Scan for the cell matching the given text and deliver its (x, y) coordinate at center. 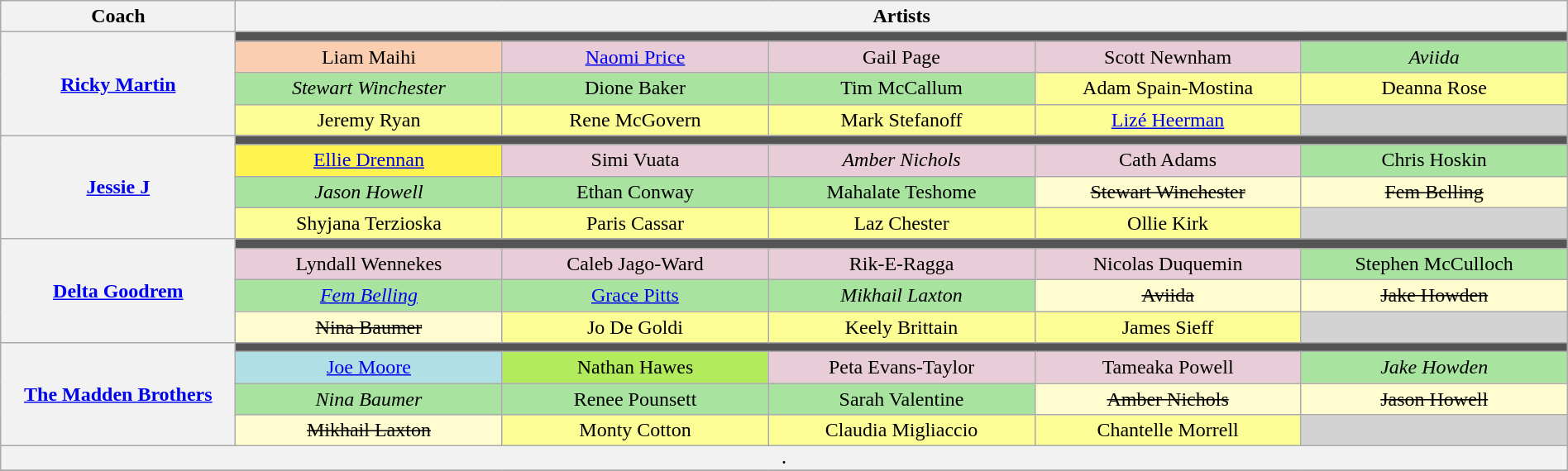
James Sieff (1168, 326)
Claudia Migliaccio (901, 431)
Deanna Rose (1434, 88)
Keely Brittain (901, 326)
Adam Spain-Mostina (1168, 88)
Simi Vuata (635, 160)
Jessie J (118, 187)
Delta Goodrem (118, 291)
Sarah Valentine (901, 399)
Nicolas Duquemin (1168, 264)
Scott Newnham (1168, 57)
Shyjana Terzioska (369, 223)
Chantelle Morrell (1168, 431)
Lizé Heerman (1168, 120)
Dione Baker (635, 88)
Rene McGovern (635, 120)
Peta Evans-Taylor (901, 368)
Ellie Drennan (369, 160)
Ricky Martin (118, 84)
Cath Adams (1168, 160)
Tameaka Powell (1168, 368)
Artists (901, 17)
The Madden Brothers (118, 395)
Naomi Price (635, 57)
Lyndall Wennekes (369, 264)
Paris Cassar (635, 223)
Stephen McCulloch (1434, 264)
Mark Stefanoff (901, 120)
Renee Pounsett (635, 399)
Rik-E-Ragga (901, 264)
Grace Pitts (635, 295)
Coach (118, 17)
Joe Moore (369, 368)
Monty Cotton (635, 431)
Liam Maihi (369, 57)
. (784, 459)
Gail Page (901, 57)
Mahalate Teshome (901, 192)
Caleb Jago-Ward (635, 264)
Ethan Conway (635, 192)
Laz Chester (901, 223)
Ollie Kirk (1168, 223)
Tim McCallum (901, 88)
Jeremy Ryan (369, 120)
Chris Hoskin (1434, 160)
Jo De Goldi (635, 326)
Nathan Hawes (635, 368)
